Return the [X, Y] coordinate for the center point of the cell that contains the specified text.  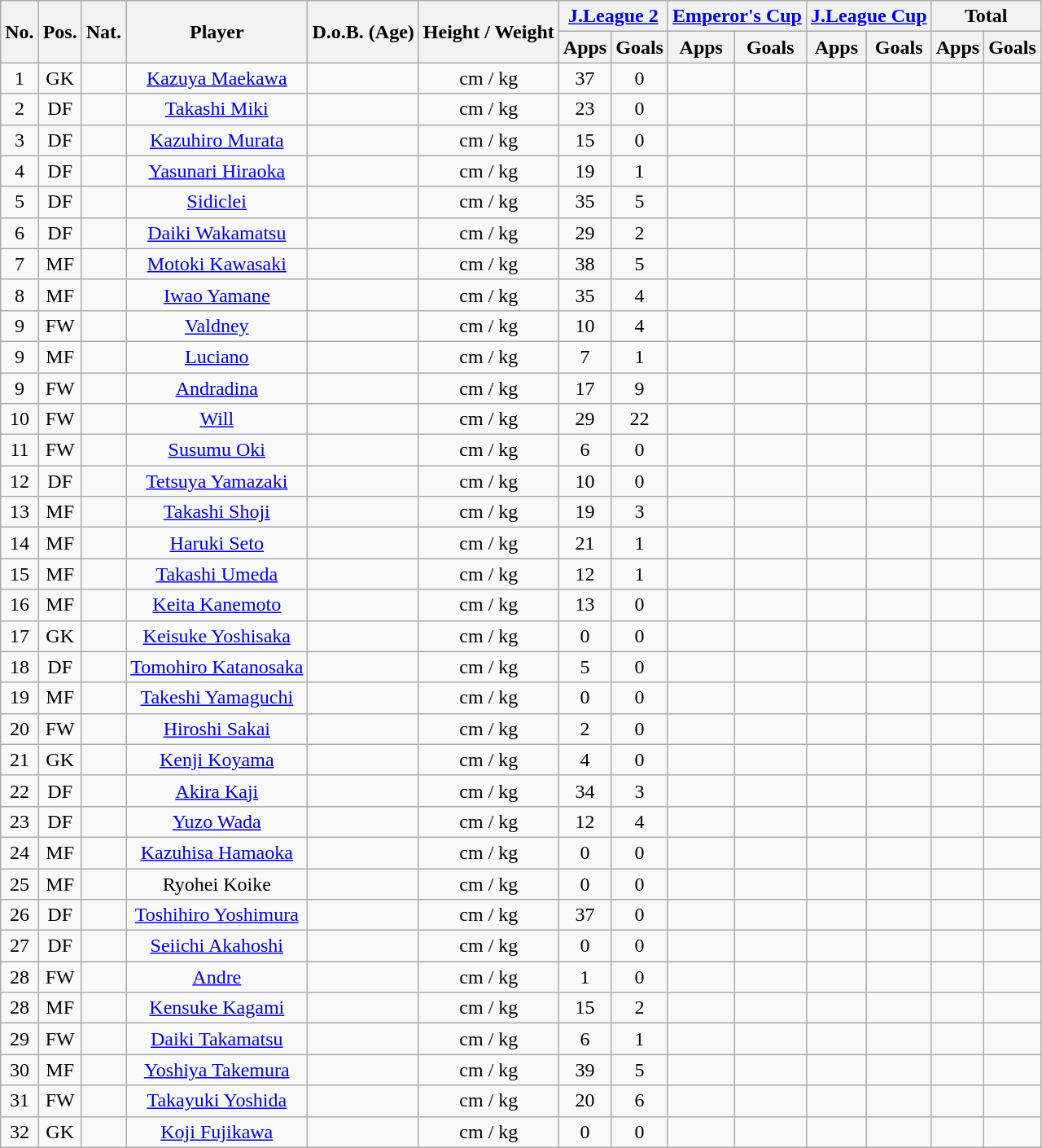
Luciano [217, 357]
Will [217, 419]
J.League Cup [869, 16]
Ryohei Koike [217, 883]
Iwao Yamane [217, 295]
Height / Weight [488, 32]
16 [20, 605]
39 [584, 1070]
34 [584, 791]
Sidiclei [217, 202]
31 [20, 1101]
Kazuhiro Murata [217, 140]
Takashi Umeda [217, 574]
24 [20, 852]
Seiichi Akahoshi [217, 946]
Kensuke Kagami [217, 1008]
Kenji Koyama [217, 760]
Takashi Shoji [217, 512]
Yasunari Hiraoka [217, 171]
Daiki Wakamatsu [217, 233]
Kazuhisa Hamaoka [217, 852]
Player [217, 32]
Akira Kaji [217, 791]
Kazuya Maekawa [217, 78]
26 [20, 915]
No. [20, 32]
Haruki Seto [217, 543]
Takayuki Yoshida [217, 1101]
D.o.B. (Age) [363, 32]
30 [20, 1070]
25 [20, 883]
Tetsuya Yamazaki [217, 481]
Daiki Takamatsu [217, 1039]
27 [20, 946]
18 [20, 667]
J.League 2 [613, 16]
Valdney [217, 326]
14 [20, 543]
Yuzo Wada [217, 822]
32 [20, 1132]
Motoki Kawasaki [217, 264]
38 [584, 264]
8 [20, 295]
Toshihiro Yoshimura [217, 915]
Hiroshi Sakai [217, 729]
Takashi Miki [217, 109]
Total [986, 16]
Nat. [103, 32]
Yoshiya Takemura [217, 1070]
Takeshi Yamaguchi [217, 698]
Tomohiro Katanosaka [217, 667]
11 [20, 450]
Andre [217, 977]
Keisuke Yoshisaka [217, 636]
Andradina [217, 388]
Keita Kanemoto [217, 605]
Emperor's Cup [737, 16]
Pos. [60, 32]
Koji Fujikawa [217, 1132]
Susumu Oki [217, 450]
